Scan for the cell matching the given text and deliver its [X, Y] coordinate at center. 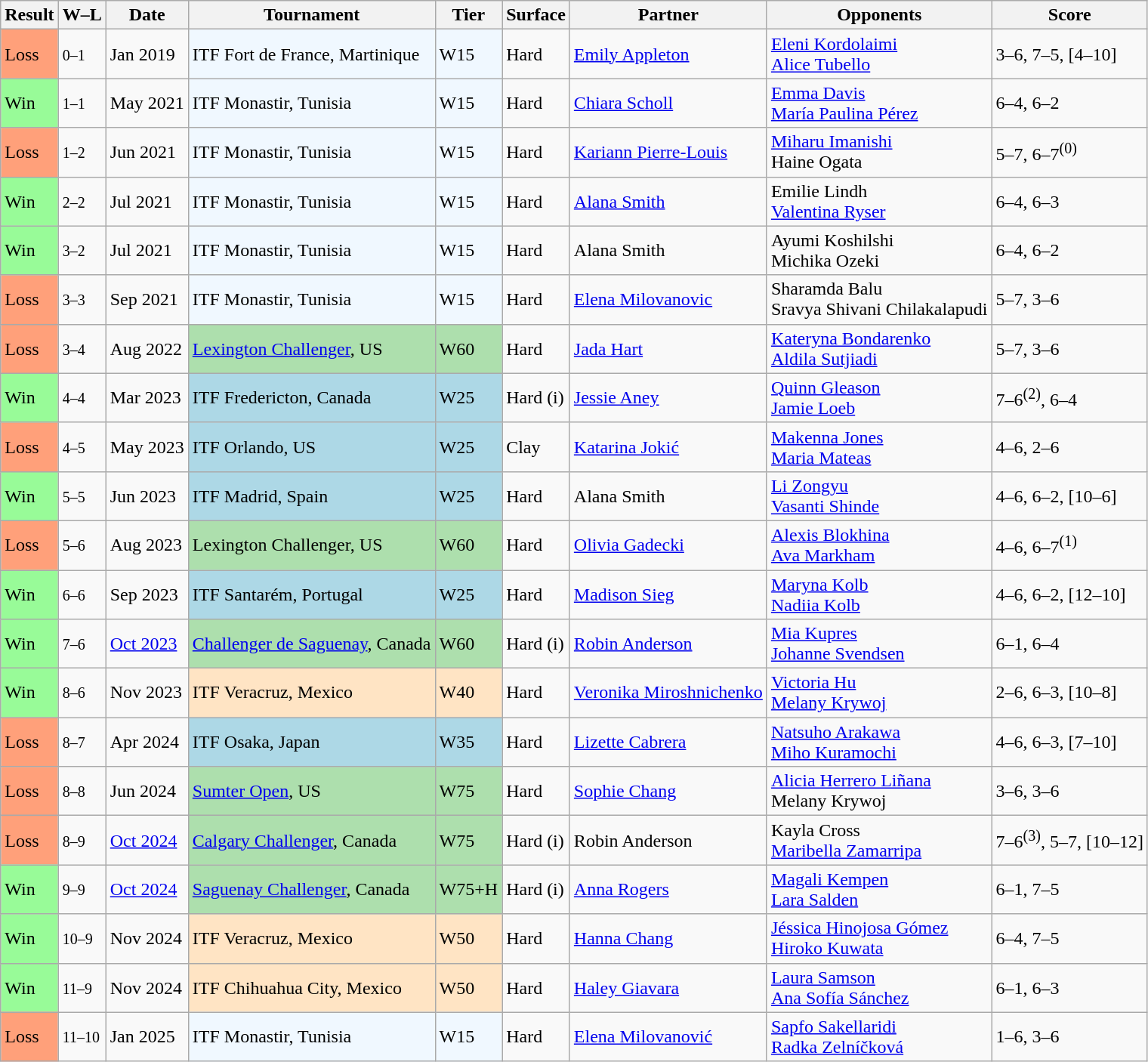
Sep 2023 [147, 594]
3–6, 3–6 [1069, 792]
ITF Madrid, Spain [311, 495]
Jan 2019 [147, 54]
Li Zongyu Vasanti Shinde [879, 495]
9–9 [82, 890]
6–6 [82, 594]
Sharamda Balu Sravya Shivani Chilakalapudi [879, 299]
1–2 [82, 153]
Laura Samson Ana Sofía Sánchez [879, 988]
Calgary Challenger, Canada [311, 840]
Alicia Herrero Liñana Melany Krywoj [879, 792]
Katarina Jokić [668, 447]
Kariann Pierre-Louis [668, 153]
Score [1069, 15]
6–1, 6–4 [1069, 644]
8–7 [82, 742]
W35 [468, 742]
8–6 [82, 693]
Opponents [879, 15]
4–5 [82, 447]
Jada Hart [668, 349]
1–6, 3–6 [1069, 1036]
7–6 [82, 644]
Clay [536, 447]
4–6, 6–2, [12–10] [1069, 594]
Jun 2023 [147, 495]
Oct 2023 [147, 644]
2–6, 6–3, [10–8] [1069, 693]
Chiara Scholl [668, 103]
Date [147, 15]
Madison Sieg [668, 594]
Emily Appleton [668, 54]
6–1, 7–5 [1069, 890]
Alexis Blokhina Ava Markham [879, 545]
ITF Chihuahua City, Mexico [311, 988]
Natsuho Arakawa Miho Kuramochi [879, 742]
4–6, 6–3, [7–10] [1069, 742]
6–4, 6–3 [1069, 201]
Miharu Imanishi Haine Ogata [879, 153]
5–6 [82, 545]
5–5 [82, 495]
Eleni Kordolaimi Alice Tubello [879, 54]
W40 [468, 693]
7–6(2), 6–4 [1069, 397]
4–4 [82, 397]
Nov 2023 [147, 693]
Tier [468, 15]
Saguenay Challenger, Canada [311, 890]
Jessie Aney [668, 397]
Lizette Cabrera [668, 742]
11–9 [82, 988]
W75+H [468, 890]
3–2 [82, 251]
Magali Kempen Lara Salden [879, 890]
Maryna Kolb Nadiia Kolb [879, 594]
8–9 [82, 840]
Victoria Hu Melany Krywoj [879, 693]
ITF Osaka, Japan [311, 742]
Sophie Chang [668, 792]
4–6, 6–2, [10–6] [1069, 495]
Olivia Gadecki [668, 545]
3–6, 7–5, [4–10] [1069, 54]
Kateryna Bondarenko Aldila Sutjiadi [879, 349]
2–2 [82, 201]
W–L [82, 15]
Jun 2024 [147, 792]
Kayla Cross Maribella Zamarripa [879, 840]
Veronika Miroshnichenko [668, 693]
ITF Fort de France, Martinique [311, 54]
1–1 [82, 103]
4–6, 6–7(1) [1069, 545]
Elena Milovanović [668, 1036]
Jan 2025 [147, 1036]
Emma Davis María Paulina Pérez [879, 103]
Partner [668, 15]
Sep 2021 [147, 299]
Result [29, 15]
3–4 [82, 349]
3–3 [82, 299]
Jéssica Hinojosa Gómez Hiroko Kuwata [879, 938]
Hanna Chang [668, 938]
ITF Fredericton, Canada [311, 397]
Elena Milovanovic [668, 299]
4–6, 2–6 [1069, 447]
Emilie Lindh Valentina Ryser [879, 201]
May 2023 [147, 447]
Surface [536, 15]
Mar 2023 [147, 397]
11–10 [82, 1036]
Apr 2024 [147, 742]
Anna Rogers [668, 890]
Ayumi Koshilshi Michika Ozeki [879, 251]
Challenger de Saguenay, Canada [311, 644]
Aug 2022 [147, 349]
6–1, 6–3 [1069, 988]
Makenna Jones Maria Mateas [879, 447]
7–6(3), 5–7, [10–12] [1069, 840]
ITF Orlando, US [311, 447]
Sapfo Sakellaridi Radka Zelníčková [879, 1036]
Jun 2021 [147, 153]
Haley Giavara [668, 988]
Aug 2023 [147, 545]
ITF Santarém, Portugal [311, 594]
10–9 [82, 938]
0–1 [82, 54]
Tournament [311, 15]
May 2021 [147, 103]
Quinn Gleason Jamie Loeb [879, 397]
5–7, 6–7(0) [1069, 153]
8–8 [82, 792]
Mia Kupres Johanne Svendsen [879, 644]
6–4, 7–5 [1069, 938]
Sumter Open, US [311, 792]
